Provide the (x, y) coordinate of the cell's center where the given text is located.  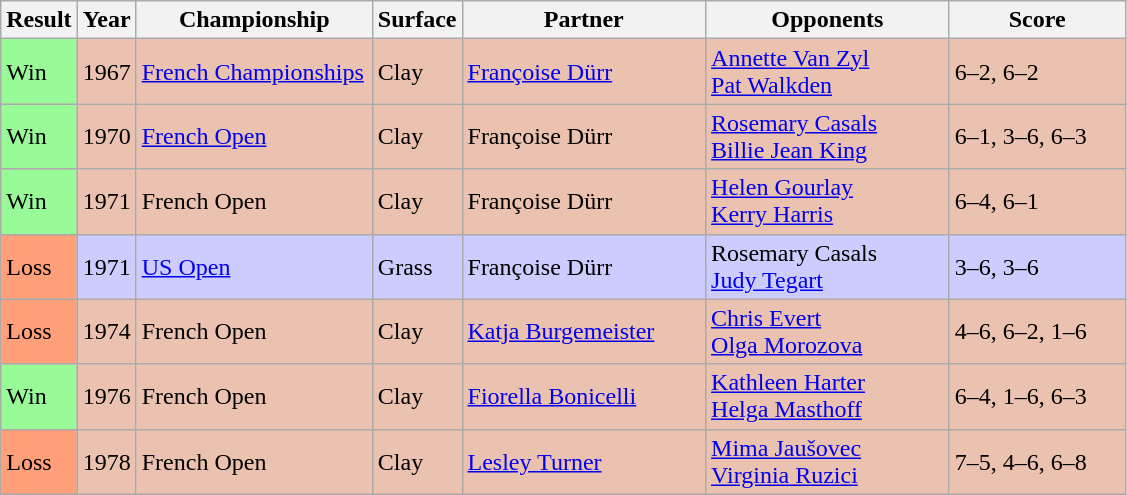
Surface (417, 20)
Partner (584, 20)
6–2, 6–2 (1037, 72)
1976 (106, 396)
1967 (106, 72)
3–6, 3–6 (1037, 266)
Grass (417, 266)
Opponents (828, 20)
6–4, 1–6, 6–3 (1037, 396)
Annette Van Zyl Pat Walkden (828, 72)
French Championships (254, 72)
Rosemary Casals Billie Jean King (828, 136)
Lesley Turner (584, 462)
6–4, 6–1 (1037, 202)
1974 (106, 332)
US Open (254, 266)
Mima Jaušovec Virginia Ruzici (828, 462)
Chris Evert Olga Morozova (828, 332)
Year (106, 20)
Fiorella Bonicelli (584, 396)
Helen Gourlay Kerry Harris (828, 202)
6–1, 3–6, 6–3 (1037, 136)
Result (39, 20)
Championship (254, 20)
1978 (106, 462)
Rosemary Casals Judy Tegart (828, 266)
Katja Burgemeister (584, 332)
7–5, 4–6, 6–8 (1037, 462)
4–6, 6–2, 1–6 (1037, 332)
1970 (106, 136)
Score (1037, 20)
Kathleen Harter Helga Masthoff (828, 396)
